Determine the (x, y) coordinate at the center of the cell enclosing the given text.  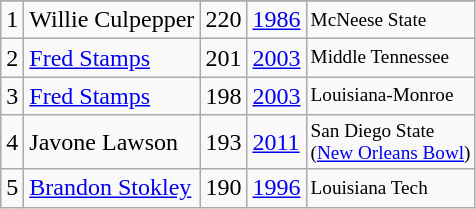
Javone Lawson (112, 142)
220 (224, 20)
190 (224, 188)
Brandon Stokley (112, 188)
McNeese State (390, 20)
Middle Tennessee (390, 58)
2 (12, 58)
Louisiana Tech (390, 188)
201 (224, 58)
5 (12, 188)
Louisiana-Monroe (390, 96)
1 (12, 20)
193 (224, 142)
1986 (276, 20)
San Diego State(New Orleans Bowl) (390, 142)
Willie Culpepper (112, 20)
4 (12, 142)
3 (12, 96)
2011 (276, 142)
198 (224, 96)
1996 (276, 188)
